Extract the [X, Y] coordinate from the center of the cell holding the provided text.  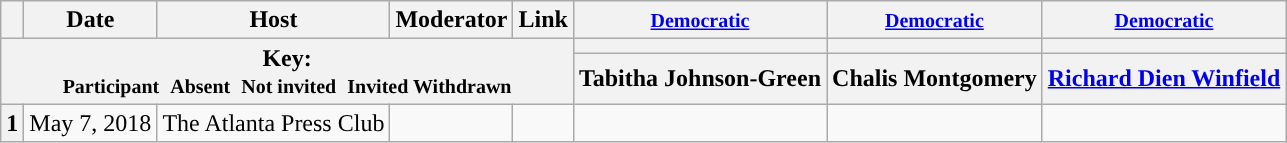
Date [90, 20]
Tabitha Johnson-Green [700, 78]
Host [274, 20]
Richard Dien Winfield [1164, 78]
Moderator [452, 20]
Key: Participant Absent Not invited Invited Withdrawn [288, 72]
May 7, 2018 [90, 123]
Chalis Montgomery [935, 78]
The Atlanta Press Club [274, 123]
Link [543, 20]
1 [12, 123]
